Scan for the cell matching the given text and deliver its [x, y] coordinate at center. 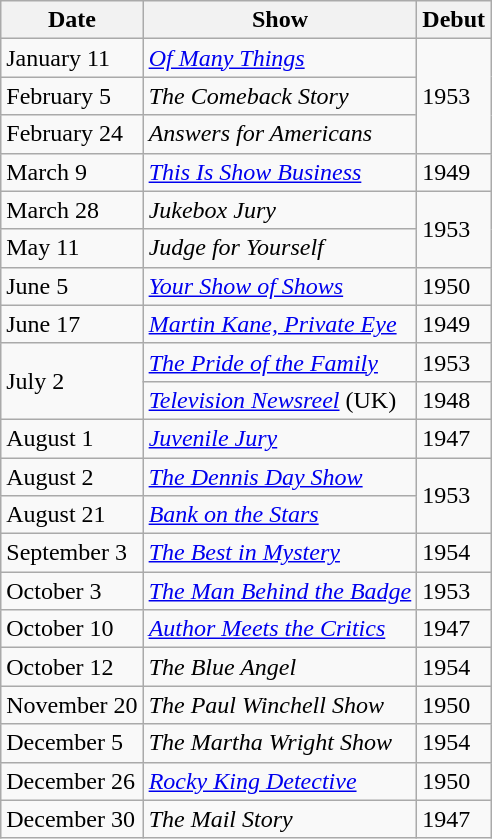
October 3 [72, 591]
Judge for Yourself [280, 248]
Debut [454, 20]
The Comeback Story [280, 96]
August 1 [72, 438]
The Mail Story [280, 819]
September 3 [72, 553]
December 5 [72, 743]
Your Show of Shows [280, 286]
November 20 [72, 705]
March 28 [72, 210]
This Is Show Business [280, 172]
The Best in Mystery [280, 553]
June 17 [72, 324]
October 10 [72, 629]
February 5 [72, 96]
Answers for Americans [280, 134]
January 11 [72, 58]
Of Many Things [280, 58]
June 5 [72, 286]
The Dennis Day Show [280, 477]
Juvenile Jury [280, 438]
Bank on the Stars [280, 515]
February 24 [72, 134]
July 2 [72, 381]
Martin Kane, Private Eye [280, 324]
The Martha Wright Show [280, 743]
August 21 [72, 515]
Jukebox Jury [280, 210]
October 12 [72, 667]
1948 [454, 400]
December 26 [72, 781]
The Pride of the Family [280, 362]
Show [280, 20]
Rocky King Detective [280, 781]
May 11 [72, 248]
The Paul Winchell Show [280, 705]
March 9 [72, 172]
Television Newsreel (UK) [280, 400]
Author Meets the Critics [280, 629]
Date [72, 20]
The Man Behind the Badge [280, 591]
The Blue Angel [280, 667]
August 2 [72, 477]
December 30 [72, 819]
